Locate the cell with the specified text and output its (X, Y) center coordinate. 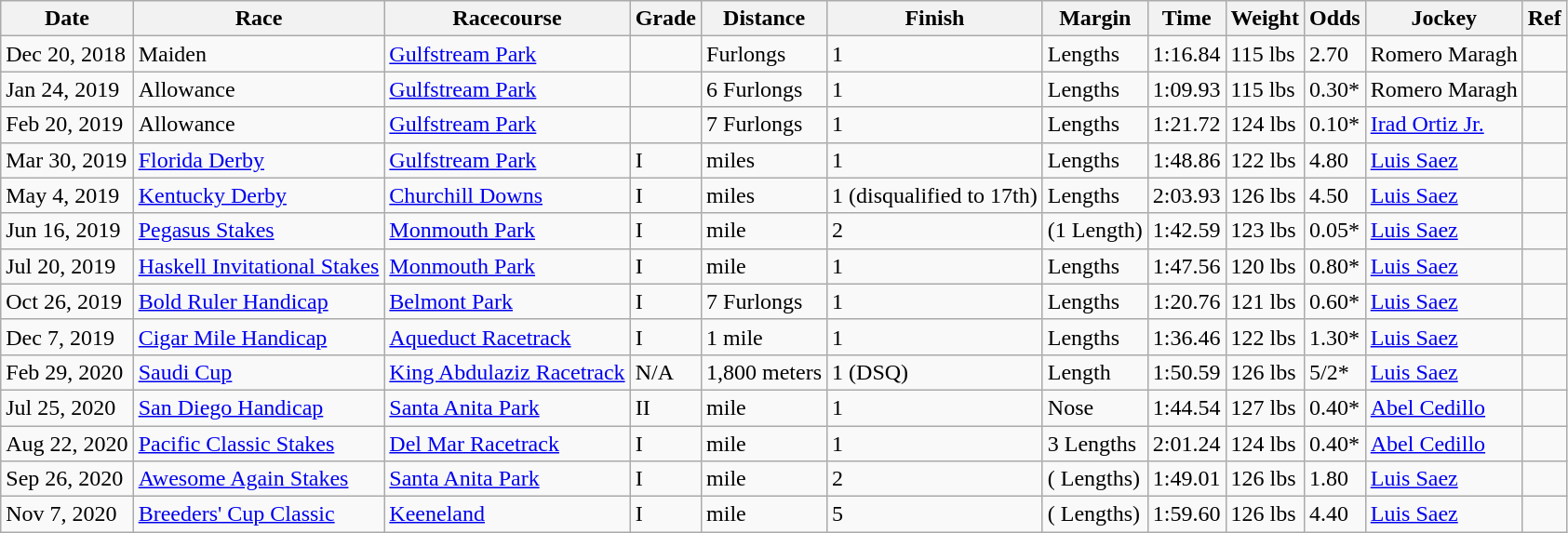
Margin (1094, 19)
Nov 7, 2020 (67, 514)
Churchill Downs (507, 195)
Pacific Classic Stakes (259, 444)
Jockey (1444, 19)
121 lbs (1265, 301)
1:09.93 (1186, 89)
Dec 7, 2019 (67, 337)
II (665, 407)
Sep 26, 2020 (67, 479)
Mar 30, 2019 (67, 160)
Bold Ruler Handicap (259, 301)
May 4, 2019 (67, 195)
1.80 (1334, 479)
Finish (935, 19)
Ref (1545, 19)
Maiden (259, 54)
5/2* (1334, 372)
1:16.84 (1186, 54)
Dec 20, 2018 (67, 54)
127 lbs (1265, 407)
Jun 16, 2019 (67, 231)
1.30* (1334, 337)
1 mile (765, 337)
Kentucky Derby (259, 195)
0.05* (1334, 231)
Jul 25, 2020 (67, 407)
Pegasus Stakes (259, 231)
Feb 29, 2020 (67, 372)
Cigar Mile Handicap (259, 337)
Racecourse (507, 19)
Grade (665, 19)
1:36.46 (1186, 337)
0.10* (1334, 125)
Del Mar Racetrack (507, 444)
2:03.93 (1186, 195)
Date (67, 19)
Irad Ortiz Jr. (1444, 125)
Length (1094, 372)
Weight (1265, 19)
1:44.54 (1186, 407)
Keeneland (507, 514)
1 (disqualified to 17th) (935, 195)
4.50 (1334, 195)
1:49.01 (1186, 479)
Nose (1094, 407)
6 Furlongs (765, 89)
1:42.59 (1186, 231)
1:21.72 (1186, 125)
King Abdulaziz Racetrack (507, 372)
1,800 meters (765, 372)
2:01.24 (1186, 444)
4.40 (1334, 514)
1:59.60 (1186, 514)
Aug 22, 2020 (67, 444)
Race (259, 19)
Distance (765, 19)
5 (935, 514)
San Diego Handicap (259, 407)
1:50.59 (1186, 372)
Oct 26, 2019 (67, 301)
N/A (665, 372)
0.30* (1334, 89)
Belmont Park (507, 301)
0.80* (1334, 266)
0.60* (1334, 301)
Breeders' Cup Classic (259, 514)
Awesome Again Stakes (259, 479)
Haskell Invitational Stakes (259, 266)
Odds (1334, 19)
3 Lengths (1094, 444)
Florida Derby (259, 160)
2.70 (1334, 54)
Time (1186, 19)
1:47.56 (1186, 266)
4.80 (1334, 160)
Saudi Cup (259, 372)
Furlongs (765, 54)
Jul 20, 2019 (67, 266)
120 lbs (1265, 266)
1 (DSQ) (935, 372)
(1 Length) (1094, 231)
Aqueduct Racetrack (507, 337)
1:20.76 (1186, 301)
Jan 24, 2019 (67, 89)
123 lbs (1265, 231)
1:48.86 (1186, 160)
Feb 20, 2019 (67, 125)
